Detect which cell encompasses the target text, then output its [X, Y] center coordinate. 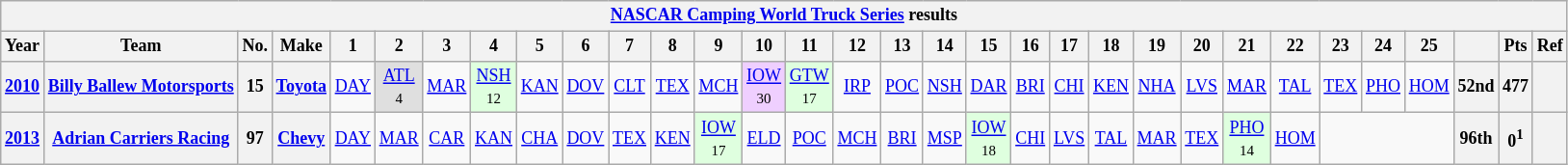
Toyota [301, 87]
Pts [1516, 46]
ELD [765, 139]
NASCAR Camping World Truck Series results [784, 15]
Adrian Carriers Racing [141, 139]
NSH12 [494, 87]
18 [1111, 46]
5 [539, 46]
IOW30 [765, 87]
Team [141, 46]
Chevy [301, 139]
24 [1383, 46]
CHA [539, 139]
PHO14 [1247, 139]
8 [672, 46]
11 [809, 46]
CAR [447, 139]
2 [399, 46]
No. [254, 46]
6 [586, 46]
PHO [1383, 87]
96th [1476, 139]
19 [1157, 46]
Ref [1550, 46]
Make [301, 46]
7 [630, 46]
1 [353, 46]
12 [857, 46]
IOW18 [988, 139]
14 [944, 46]
Billy Ballew Motorsports [141, 87]
20 [1202, 46]
9 [719, 46]
10 [765, 46]
25 [1429, 46]
22 [1294, 46]
IRP [857, 87]
52nd [1476, 87]
ATL4 [399, 87]
3 [447, 46]
Year [23, 46]
01 [1516, 139]
23 [1341, 46]
MSP [944, 139]
16 [1031, 46]
13 [902, 46]
GTW17 [809, 87]
2010 [23, 87]
IOW17 [719, 139]
21 [1247, 46]
97 [254, 139]
DAR [988, 87]
NSH [944, 87]
2013 [23, 139]
17 [1069, 46]
NHA [1157, 87]
CLT [630, 87]
477 [1516, 87]
4 [494, 46]
